For the text-containing cell, return its midpoint in (X, Y) coordinate format. 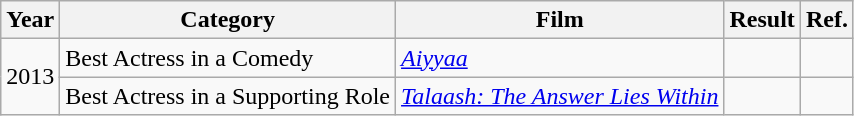
Best Actress in a Supporting Role (228, 96)
Year (30, 20)
Talaash: The Answer Lies Within (560, 96)
Result (762, 20)
Aiyyaa (560, 58)
Film (560, 20)
Category (228, 20)
Best Actress in a Comedy (228, 58)
2013 (30, 77)
Ref. (826, 20)
